Return the (X, Y) coordinate for the center point of the cell that contains the specified text.  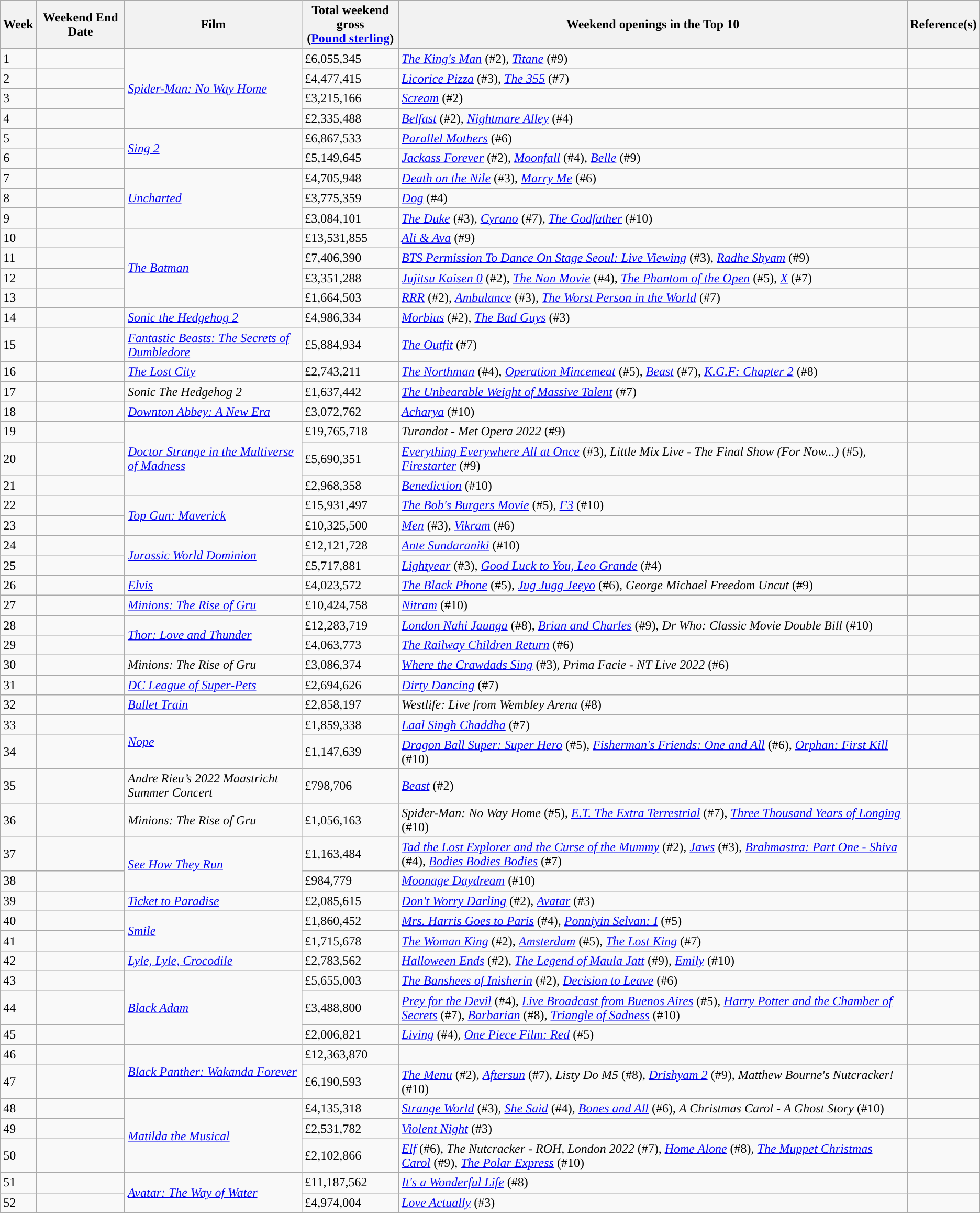
Nitram (#10) (653, 605)
Thor: Love and Thunder (213, 635)
£5,717,881 (351, 565)
Scream (#2) (653, 98)
Moonage Daydream (#10) (653, 881)
Andre Rieu’s 2022 Maastricht Summer Concert (213, 786)
19 (18, 432)
6 (18, 158)
£6,055,345 (351, 59)
£2,335,488 (351, 118)
£4,135,318 (351, 1109)
The Black Phone (#5), Jug Jugg Jeeyo (#6), George Michael Freedom Uncut (#9) (653, 585)
£3,488,800 (351, 1008)
£1,664,503 (351, 298)
Week (18, 25)
Living (#4), One Piece Film: Red (#5) (653, 1035)
£2,531,782 (351, 1129)
17 (18, 392)
£2,694,626 (351, 685)
Jackass Forever (#2), Moonfall (#4), Belle (#9) (653, 158)
Elvis (213, 585)
Ticket to Paradise (213, 901)
£2,743,211 (351, 372)
Sing 2 (213, 148)
24 (18, 545)
Sonic The Hedgehog 2 (213, 392)
The Banshees of Inisherin (#2), Decision to Leave (#6) (653, 980)
33 (18, 725)
Elf (#6), The Nutcracker - ROH, London 2022 (#7), Home Alone (#8), The Muppet Christmas Carol (#9), The Polar Express (#10) (653, 1155)
31 (18, 685)
Spider-Man: No Way Home (213, 89)
£12,121,728 (351, 545)
The Unbearable Weight of Massive Talent (#7) (653, 392)
£1,637,442 (351, 392)
£2,006,821 (351, 1035)
10 (18, 238)
Film (213, 25)
Dirty Dancing (#7) (653, 685)
£3,351,288 (351, 278)
51 (18, 1183)
50 (18, 1155)
£5,149,645 (351, 158)
Where the Crawdads Sing (#3), Prima Facie - NT Live 2022 (#6) (653, 665)
Jujitsu Kaisen 0 (#2), The Nan Movie (#4), The Phantom of the Open (#5), X (#7) (653, 278)
28 (18, 625)
The Northman (#4), Operation Mincemeat (#5), Beast (#7), K.G.F: Chapter 2 (#8) (653, 372)
27 (18, 605)
£2,102,866 (351, 1155)
The Woman King (#2), Amsterdam (#5), The Lost King (#7) (653, 941)
3 (18, 98)
£3,084,101 (351, 218)
Uncharted (213, 198)
14 (18, 318)
£1,056,163 (351, 820)
22 (18, 505)
Matilda the Musical (213, 1135)
£1,715,678 (351, 941)
£5,690,351 (351, 459)
4 (18, 118)
£12,283,719 (351, 625)
Parallel Mothers (#6) (653, 138)
9 (18, 218)
Dragon Ball Super: Super Hero (#5), Fisherman's Friends: One and All (#6), Orphan: First Kill (#10) (653, 752)
Love Actually (#3) (653, 1203)
Ali & Ava (#9) (653, 238)
25 (18, 565)
52 (18, 1203)
49 (18, 1129)
12 (18, 278)
Top Gun: Maverick (213, 515)
£2,858,197 (351, 705)
£6,190,593 (351, 1082)
£798,706 (351, 786)
2 (18, 79)
Fantastic Beasts: The Secrets of Dumbledore (213, 345)
£984,779 (351, 881)
20 (18, 459)
£4,023,572 (351, 585)
£4,063,773 (351, 645)
The Outfit (#7) (653, 345)
37 (18, 854)
Halloween Ends (#2), The Legend of Maula Jatt (#9), Emily (#10) (653, 961)
Belfast (#2), Nightmare Alley (#4) (653, 118)
1 (18, 59)
Westlife: Live from Wembley Arena (#8) (653, 705)
£4,974,004 (351, 1203)
£2,085,615 (351, 901)
£10,325,500 (351, 525)
34 (18, 752)
London Nahi Jaunga (#8), Brian and Charles (#9), Dr Who: Classic Movie Double Bill (#10) (653, 625)
42 (18, 961)
15 (18, 345)
Jurassic World Dominion (213, 555)
Tad the Lost Explorer and the Curse of the Mummy (#2), Jaws (#3), Brahmastra: Part One - Shiva (#4), Bodies Bodies Bodies (#7) (653, 854)
Weekend End Date (81, 25)
29 (18, 645)
Benediction (#10) (653, 486)
£4,477,415 (351, 79)
Spider-Man: No Way Home (#5), E.T. The Extra Terrestrial (#7), Three Thousand Years of Longing (#10) (653, 820)
£5,884,934 (351, 345)
30 (18, 665)
5 (18, 138)
Weekend openings in the Top 10 (653, 25)
Lightyear (#3), Good Luck to You, Leo Grande (#4) (653, 565)
Turandot - Met Opera 2022 (#9) (653, 432)
See How They Run (213, 864)
£19,765,718 (351, 432)
38 (18, 881)
£2,783,562 (351, 961)
£2,968,358 (351, 486)
35 (18, 786)
Bullet Train (213, 705)
The Batman (213, 268)
£4,705,948 (351, 178)
The Railway Children Return (#6) (653, 645)
7 (18, 178)
The Duke (#3), Cyrano (#7), The Godfather (#10) (653, 218)
Black Adam (213, 1008)
Mrs. Harris Goes to Paris (#4), Ponniyin Selvan: I (#5) (653, 921)
Reference(s) (943, 25)
36 (18, 820)
£3,086,374 (351, 665)
Acharya (#10) (653, 412)
11 (18, 258)
41 (18, 941)
Morbius (#2), The Bad Guys (#3) (653, 318)
Ante Sundaraniki (#10) (653, 545)
23 (18, 525)
16 (18, 372)
Everything Everywhere All at Once (#3), Little Mix Live - The Final Show (For Now...) (#5), Firestarter (#9) (653, 459)
26 (18, 585)
Dog (#4) (653, 198)
21 (18, 486)
RRR (#2), Ambulance (#3), The Worst Person in the World (#7) (653, 298)
£10,424,758 (351, 605)
47 (18, 1082)
Black Panther: Wakanda Forever (213, 1072)
£1,163,484 (351, 854)
£3,215,166 (351, 98)
Sonic the Hedgehog 2 (213, 318)
44 (18, 1008)
46 (18, 1055)
43 (18, 980)
£11,187,562 (351, 1183)
Downton Abbey: A New Era (213, 412)
18 (18, 412)
£1,859,338 (351, 725)
40 (18, 921)
Violent Night (#3) (653, 1129)
Beast (#2) (653, 786)
Licorice Pizza (#3), The 355 (#7) (653, 79)
Strange World (#3), She Said (#4), Bones and All (#6), A Christmas Carol - A Ghost Story (#10) (653, 1109)
£7,406,390 (351, 258)
£3,775,359 (351, 198)
Nope (213, 742)
DC League of Super-Pets (213, 685)
Smile (213, 931)
The Menu (#2), Aftersun (#7), Listy Do M5 (#8), Drishyam 2 (#9), Matthew Bourne's Nutcracker! (#10) (653, 1082)
BTS Permission To Dance On Stage Seoul: Live Viewing (#3), Radhe Shyam (#9) (653, 258)
8 (18, 198)
The Lost City (213, 372)
The Bob's Burgers Movie (#5), F3 (#10) (653, 505)
Don't Worry Darling (#2), Avatar (#3) (653, 901)
32 (18, 705)
It's a Wonderful Life (#8) (653, 1183)
Laal Singh Chaddha (#7) (653, 725)
Lyle, Lyle, Crocodile (213, 961)
£3,072,762 (351, 412)
Men (#3), Vikram (#6) (653, 525)
48 (18, 1109)
£15,931,497 (351, 505)
£6,867,533 (351, 138)
45 (18, 1035)
39 (18, 901)
Death on the Nile (#3), Marry Me (#6) (653, 178)
£4,986,334 (351, 318)
Total weekend gross(Pound sterling) (351, 25)
Doctor Strange in the Multiverse of Madness (213, 459)
£13,531,855 (351, 238)
Avatar: The Way of Water (213, 1193)
£1,147,639 (351, 752)
13 (18, 298)
£12,363,870 (351, 1055)
£5,655,003 (351, 980)
£1,860,452 (351, 921)
The King's Man (#2), Titane (#9) (653, 59)
